Extract the [x, y] coordinate from the center of the cell holding the provided text.  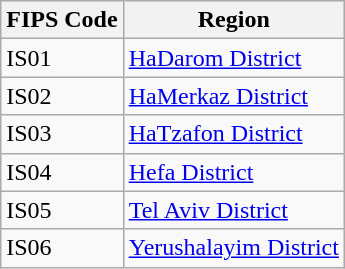
IS04 [62, 172]
HaDarom District [234, 58]
FIPS Code [62, 20]
IS02 [62, 96]
IS06 [62, 248]
HaTzafon District [234, 134]
Hefa District [234, 172]
IS05 [62, 210]
Yerushalayim District [234, 248]
Region [234, 20]
IS01 [62, 58]
HaMerkaz District [234, 96]
IS03 [62, 134]
Tel Aviv District [234, 210]
